For the text-containing cell, return its midpoint in (X, Y) coordinate format. 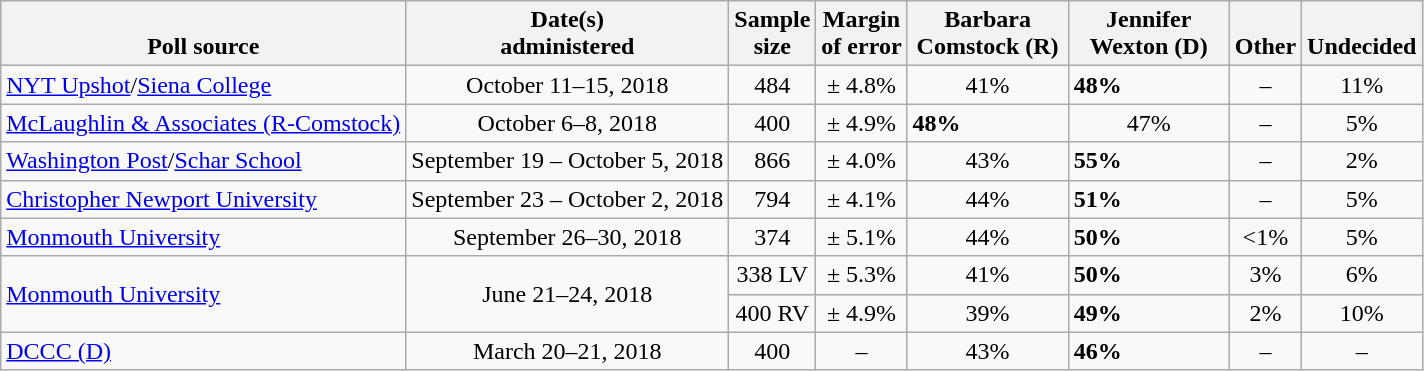
484 (772, 85)
46% (1148, 351)
Date(s)administered (568, 34)
49% (1148, 313)
374 (772, 237)
McLaughlin & Associates (R-Comstock) (204, 123)
DCCC (D) (204, 351)
± 5.3% (862, 275)
± 4.1% (862, 199)
6% (1362, 275)
400 RV (772, 313)
Washington Post/Schar School (204, 161)
March 20–21, 2018 (568, 351)
September 19 – October 5, 2018 (568, 161)
Christopher Newport University (204, 199)
794 (772, 199)
October 6–8, 2018 (568, 123)
<1% (1265, 237)
10% (1362, 313)
3% (1265, 275)
55% (1148, 161)
± 4.8% (862, 85)
51% (1148, 199)
BarbaraComstock (R) (988, 34)
338 LV (772, 275)
JenniferWexton (D) (1148, 34)
September 23 – October 2, 2018 (568, 199)
47% (1148, 123)
NYT Upshot/Siena College (204, 85)
39% (988, 313)
11% (1362, 85)
Marginof error (862, 34)
September 26–30, 2018 (568, 237)
Undecided (1362, 34)
October 11–15, 2018 (568, 85)
Other (1265, 34)
866 (772, 161)
± 5.1% (862, 237)
June 21–24, 2018 (568, 294)
± 4.0% (862, 161)
Poll source (204, 34)
Samplesize (772, 34)
